Capture the cell that displays the provided text and extract its (x, y) central coordinate. 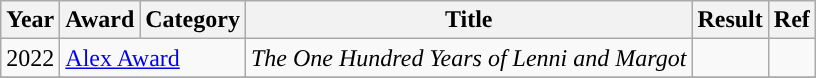
2022 (30, 58)
Title (468, 20)
Year (30, 20)
Alex Award (153, 58)
Ref (792, 20)
Award (100, 20)
The One Hundred Years of Lenni and Margot (468, 58)
Category (193, 20)
Result (730, 20)
